Locate the cell with the specified text and output its (x, y) center coordinate. 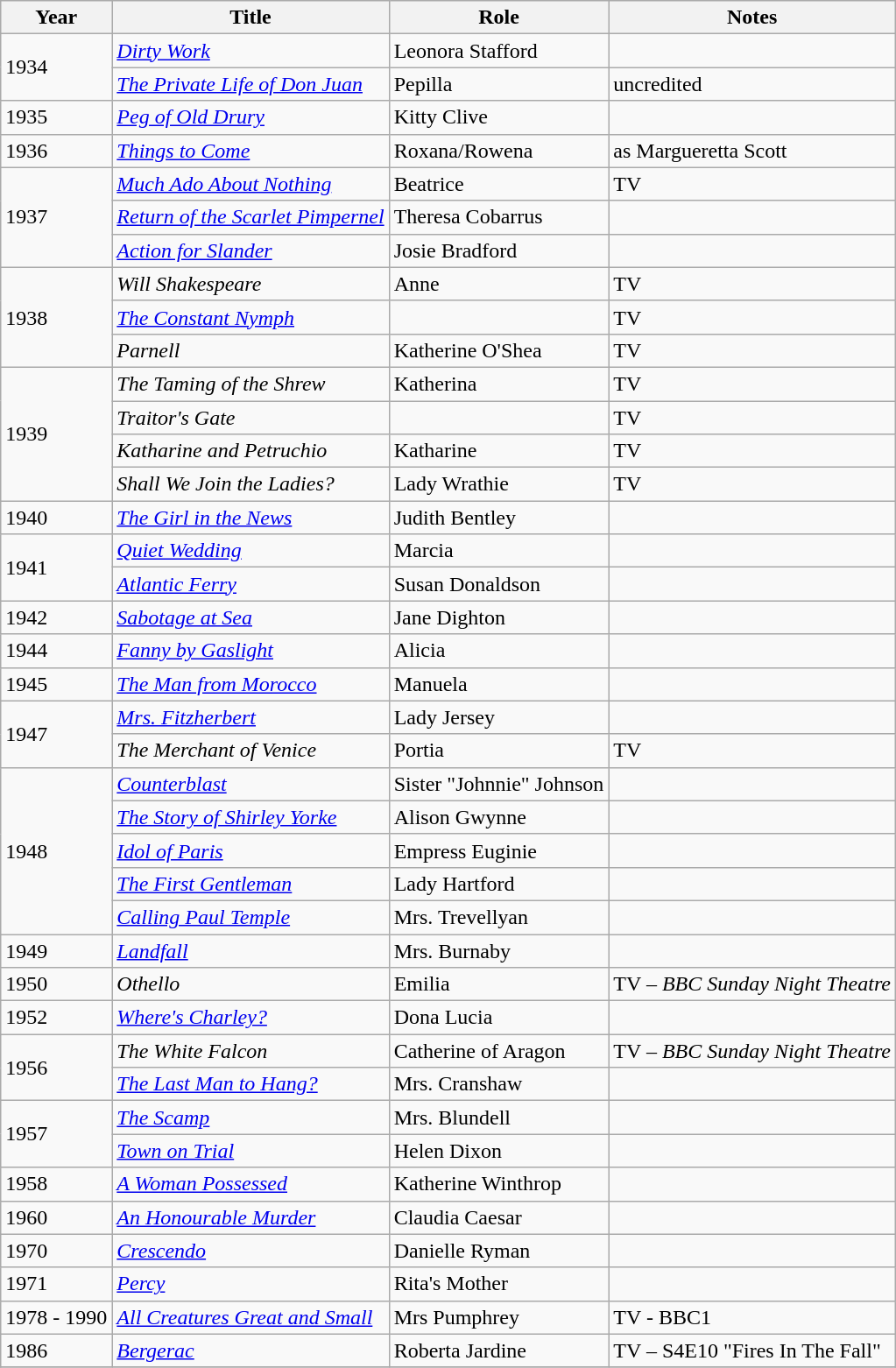
Atlantic Ferry (250, 584)
Bergerac (250, 1350)
Year (56, 18)
Dirty Work (250, 51)
A Woman Possessed (250, 1184)
All Creatures Great and Small (250, 1317)
Roxana/Rowena (499, 151)
1978 - 1990 (56, 1317)
Peg of Old Drury (250, 117)
Danielle Ryman (499, 1251)
Portia (499, 751)
Katharine and Petruchio (250, 451)
Landfall (250, 950)
1937 (56, 217)
Title (250, 18)
Mrs. Fitzherbert (250, 717)
Sister "Johnnie" Johnson (499, 784)
1957 (56, 1134)
1952 (56, 1018)
as Margueretta Scott (752, 151)
Roberta Jardine (499, 1350)
Mrs. Trevellyan (499, 917)
Notes (752, 18)
1960 (56, 1217)
Josie Bradford (499, 250)
Katherine O'Shea (499, 350)
Jane Dighton (499, 617)
Beatrice (499, 184)
Claudia Caesar (499, 1217)
Traitor's Gate (250, 418)
1940 (56, 518)
1945 (56, 684)
The Last Man to Hang? (250, 1084)
The Scamp (250, 1118)
TV – S4E10 "Fires In The Fall" (752, 1350)
1947 (56, 734)
Town on Trial (250, 1151)
Alison Gwynne (499, 817)
Mrs. Burnaby (499, 950)
Parnell (250, 350)
1949 (56, 950)
Theresa Cobarrus (499, 217)
Judith Bentley (499, 518)
Idol of Paris (250, 850)
The First Gentleman (250, 884)
Role (499, 18)
Othello (250, 984)
The Girl in the News (250, 518)
Emilia (499, 984)
The Private Life of Don Juan (250, 84)
Katharine (499, 451)
The Taming of the Shrew (250, 384)
1970 (56, 1251)
Empress Euginie (499, 850)
1941 (56, 568)
Where's Charley? (250, 1018)
Marcia (499, 551)
Rita's Mother (499, 1284)
Kitty Clive (499, 117)
Manuela (499, 684)
1934 (56, 67)
1939 (56, 434)
Counterblast (250, 784)
Much Ado About Nothing (250, 184)
Percy (250, 1284)
Mrs. Cranshaw (499, 1084)
Helen Dixon (499, 1151)
Return of the Scarlet Pimpernel (250, 217)
Crescendo (250, 1251)
Fanny by Gaslight (250, 651)
Lady Wrathie (499, 484)
1944 (56, 651)
An Honourable Murder (250, 1217)
The Constant Nymph (250, 317)
Lady Jersey (499, 717)
1958 (56, 1184)
1935 (56, 117)
Katherina (499, 384)
The Merchant of Venice (250, 751)
Things to Come (250, 151)
1971 (56, 1284)
Leonora Stafford (499, 51)
1956 (56, 1068)
Pepilla (499, 84)
1936 (56, 151)
Mrs Pumphrey (499, 1317)
1986 (56, 1350)
Calling Paul Temple (250, 917)
Anne (499, 284)
1948 (56, 850)
1942 (56, 617)
Dona Lucia (499, 1018)
The White Falcon (250, 1051)
1950 (56, 984)
Catherine of Aragon (499, 1051)
The Story of Shirley Yorke (250, 817)
The Man from Morocco (250, 684)
Katherine Winthrop (499, 1184)
Mrs. Blundell (499, 1118)
uncredited (752, 84)
Lady Hartford (499, 884)
Will Shakespeare (250, 284)
Action for Slander (250, 250)
Sabotage at Sea (250, 617)
Shall We Join the Ladies? (250, 484)
TV - BBC1 (752, 1317)
Alicia (499, 651)
Susan Donaldson (499, 584)
1938 (56, 317)
Quiet Wedding (250, 551)
